Search for the cell housing the specified text and yield its [X, Y] center coordinate. 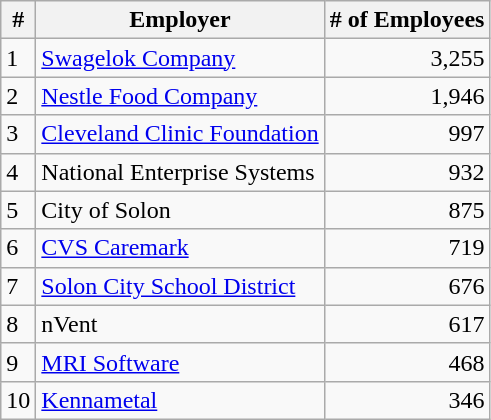
7 [18, 286]
5 [18, 210]
6 [18, 248]
9 [18, 362]
Employer [180, 20]
8 [18, 324]
nVent [180, 324]
National Enterprise Systems [180, 172]
3 [18, 134]
875 [407, 210]
# of Employees [407, 20]
2 [18, 96]
617 [407, 324]
3,255 [407, 58]
10 [18, 400]
Cleveland Clinic Foundation [180, 134]
468 [407, 362]
719 [407, 248]
346 [407, 400]
# [18, 20]
Kennametal [180, 400]
997 [407, 134]
676 [407, 286]
Swagelok Company [180, 58]
Nestle Food Company [180, 96]
Solon City School District [180, 286]
City of Solon [180, 210]
1 [18, 58]
CVS Caremark [180, 248]
4 [18, 172]
932 [407, 172]
1,946 [407, 96]
MRI Software [180, 362]
